Extract the (X, Y) coordinate from the center of the cell holding the provided text.  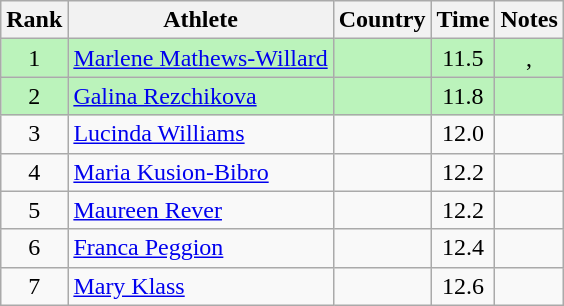
7 (34, 286)
12.6 (463, 286)
, (529, 58)
12.0 (463, 134)
Time (463, 20)
Mary Klass (200, 286)
Maureen Rever (200, 210)
11.5 (463, 58)
4 (34, 172)
Notes (529, 20)
1 (34, 58)
Country (382, 20)
5 (34, 210)
Franca Peggion (200, 248)
12.4 (463, 248)
Rank (34, 20)
Galina Rezchikova (200, 96)
11.8 (463, 96)
Marlene Mathews-Willard (200, 58)
6 (34, 248)
2 (34, 96)
Maria Kusion-Bibro (200, 172)
3 (34, 134)
Lucinda Williams (200, 134)
Athlete (200, 20)
